For the text-containing cell, return its midpoint in [x, y] coordinate format. 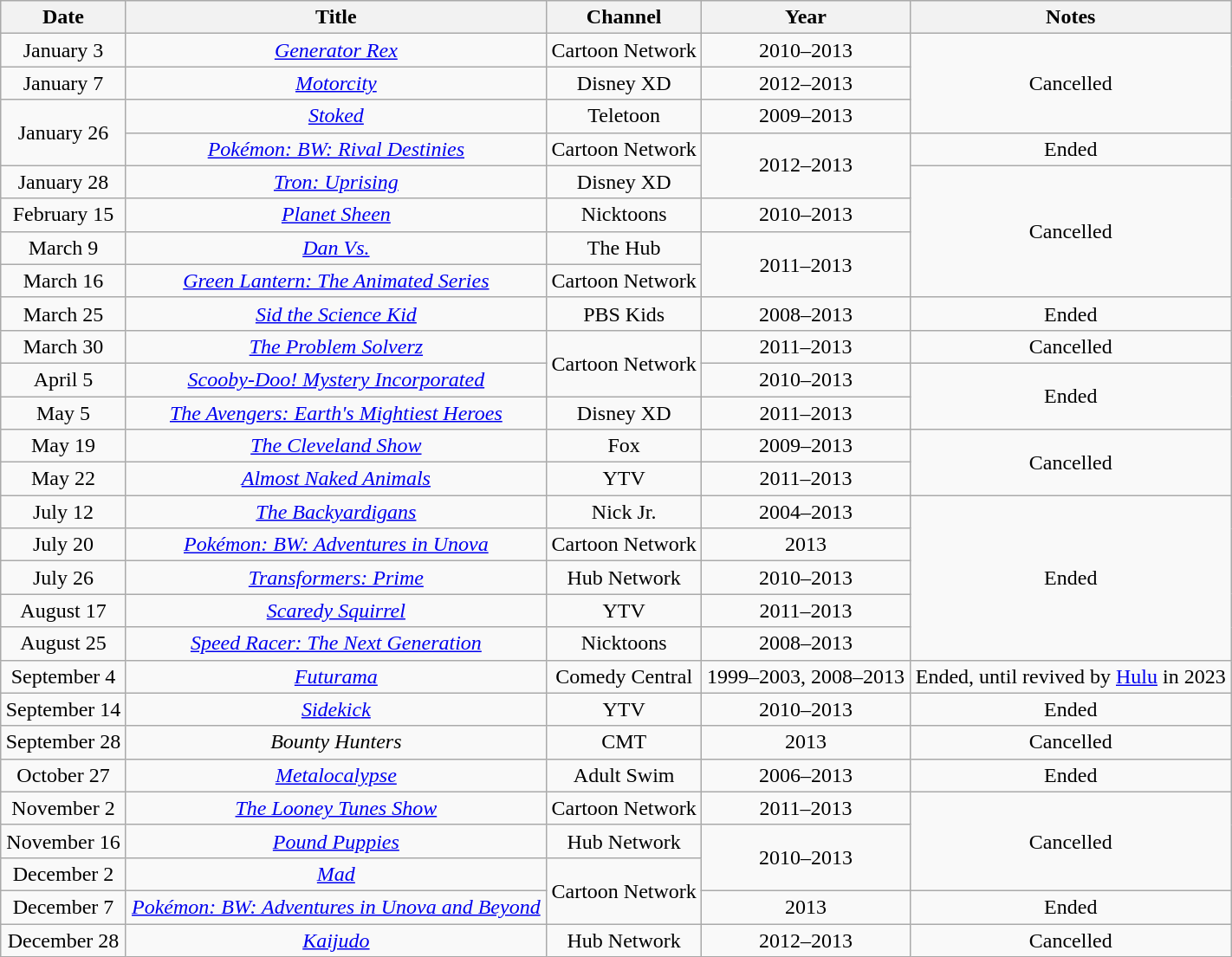
CMT [624, 742]
Green Lantern: The Animated Series [336, 281]
Pokémon: BW: Adventures in Unova and Beyond [336, 907]
Channel [624, 17]
September 4 [63, 676]
Pokémon: BW: Rival Destinies [336, 149]
Scaredy Squirrel [336, 611]
Scooby-Doo! Mystery Incorporated [336, 379]
November 16 [63, 841]
March 9 [63, 248]
Ended, until revived by Hulu in 2023 [1071, 676]
October 27 [63, 775]
2004–2013 [806, 512]
Pound Puppies [336, 841]
Metalocalypse [336, 775]
Title [336, 17]
Year [806, 17]
Comedy Central [624, 676]
Fox [624, 446]
Kaijudo [336, 940]
Sid the Science Kid [336, 314]
The Looney Tunes Show [336, 808]
Date [63, 17]
Almost Naked Animals [336, 479]
January 3 [63, 50]
January 7 [63, 83]
Dan Vs. [336, 248]
Futurama [336, 676]
May 5 [63, 413]
The Hub [624, 248]
PBS Kids [624, 314]
Pokémon: BW: Adventures in Unova [336, 545]
Tron: Uprising [336, 182]
1999–2003, 2008–2013 [806, 676]
Notes [1071, 17]
December 2 [63, 874]
January 28 [63, 182]
May 19 [63, 446]
August 25 [63, 643]
July 26 [63, 578]
The Avengers: Earth's Mightiest Heroes [336, 413]
Sidekick [336, 709]
December 28 [63, 940]
Transformers: Prime [336, 578]
May 22 [63, 479]
The Cleveland Show [336, 446]
The Backyardigans [336, 512]
Stoked [336, 116]
2006–2013 [806, 775]
November 2 [63, 808]
Planet Sheen [336, 215]
Generator Rex [336, 50]
February 15 [63, 215]
September 14 [63, 709]
December 7 [63, 907]
July 12 [63, 512]
March 16 [63, 281]
September 28 [63, 742]
Speed Racer: The Next Generation [336, 643]
March 25 [63, 314]
Adult Swim [624, 775]
July 20 [63, 545]
Mad [336, 874]
Bounty Hunters [336, 742]
March 30 [63, 346]
April 5 [63, 379]
The Problem Solverz [336, 346]
Teletoon [624, 116]
January 26 [63, 133]
Nick Jr. [624, 512]
Motorcity [336, 83]
August 17 [63, 611]
